Scan for the cell matching the given text and deliver its (x, y) coordinate at center. 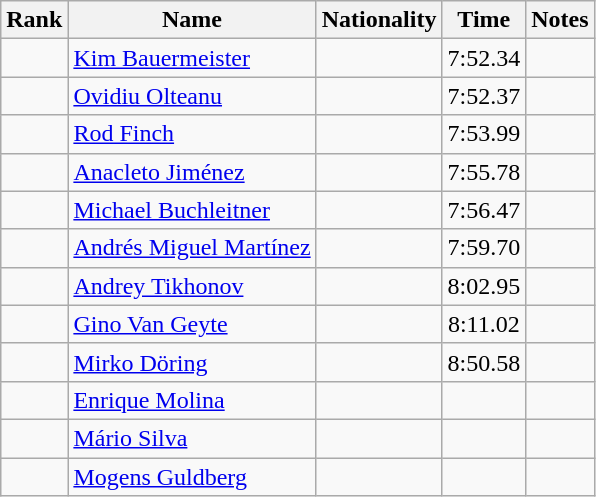
Mogens Guldberg (192, 477)
8:50.58 (484, 362)
Mirko Döring (192, 362)
Kim Bauermeister (192, 58)
7:52.34 (484, 58)
Mário Silva (192, 438)
7:52.37 (484, 96)
8:11.02 (484, 324)
7:59.70 (484, 248)
7:55.78 (484, 172)
Andrey Tikhonov (192, 286)
7:56.47 (484, 210)
7:53.99 (484, 134)
Notes (560, 20)
Time (484, 20)
Anacleto Jiménez (192, 172)
Rank (34, 20)
Ovidiu Olteanu (192, 96)
Name (192, 20)
Andrés Miguel Martínez (192, 248)
Gino Van Geyte (192, 324)
Michael Buchleitner (192, 210)
Rod Finch (192, 134)
Nationality (379, 20)
Enrique Molina (192, 400)
8:02.95 (484, 286)
